Search for the cell housing the specified text and yield its [X, Y] center coordinate. 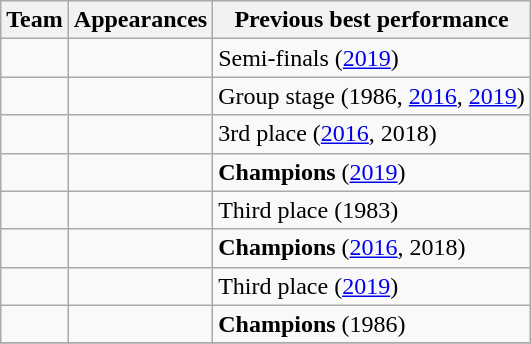
Team [35, 20]
Champions (2016, 2018) [372, 248]
Third place (2019) [372, 286]
Appearances [140, 20]
Champions (1986) [372, 324]
Third place (1983) [372, 210]
3rd place (2016, 2018) [372, 134]
Previous best performance [372, 20]
Champions (2019) [372, 172]
Semi-finals (2019) [372, 58]
Group stage (1986, 2016, 2019) [372, 96]
